From the cell containing the given text, extract its center point as [X, Y] coordinate. 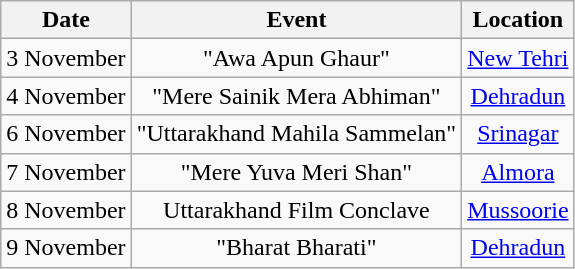
8 November [66, 210]
Location [518, 20]
7 November [66, 172]
"Awa Apun Ghaur" [296, 58]
Mussoorie [518, 210]
9 November [66, 248]
Date [66, 20]
"Mere Sainik Mera Abhiman" [296, 96]
Almora [518, 172]
New Tehri [518, 58]
"Bharat Bharati" [296, 248]
Srinagar [518, 134]
4 November [66, 96]
Event [296, 20]
"Uttarakhand Mahila Sammelan" [296, 134]
6 November [66, 134]
Uttarakhand Film Conclave [296, 210]
"Mere Yuva Meri Shan" [296, 172]
3 November [66, 58]
